Identify which cell holds the provided text, then report its (X, Y) central coordinate. 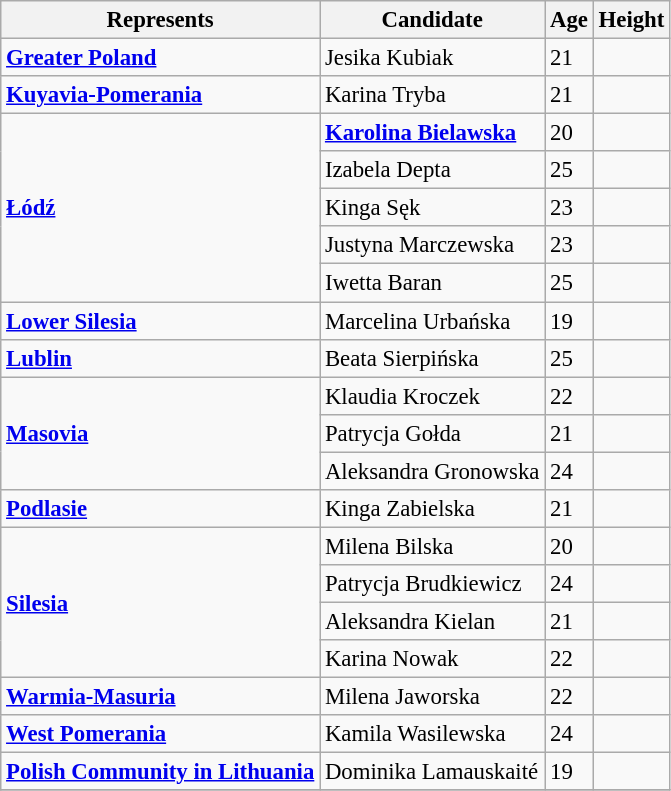
Milena Bilska (432, 546)
Jesika Kubiak (432, 58)
Lublin (160, 358)
Klaudia Kroczek (432, 396)
Polish Community in Lithuania (160, 772)
Kamila Wasilewska (432, 734)
Masovia (160, 434)
Karina Tryba (432, 95)
Łódź (160, 208)
Iwetta Baran (432, 283)
Kinga Sęk (432, 208)
Lower Silesia (160, 321)
Justyna Marczewska (432, 245)
Height (631, 20)
West Pomerania (160, 734)
Patrycja Brudkiewicz (432, 584)
Candidate (432, 20)
Karina Nowak (432, 659)
Age (570, 20)
Patrycja Gołda (432, 433)
Kinga Zabielska (432, 509)
Izabela Depta (432, 170)
Podlasie (160, 509)
Represents (160, 20)
Greater Poland (160, 58)
Aleksandra Kielan (432, 621)
Milena Jaworska (432, 697)
Warmia-Masuria (160, 697)
Beata Sierpińska (432, 358)
Dominika Lamauskaité (432, 772)
Silesia (160, 602)
Karolina Bielawska (432, 133)
Marcelina Urbańska (432, 321)
Aleksandra Gronowska (432, 471)
Kuyavia-Pomerania (160, 95)
